Pinpoint the cell where the given text exists, returning its (x, y) midpoint coordinate. 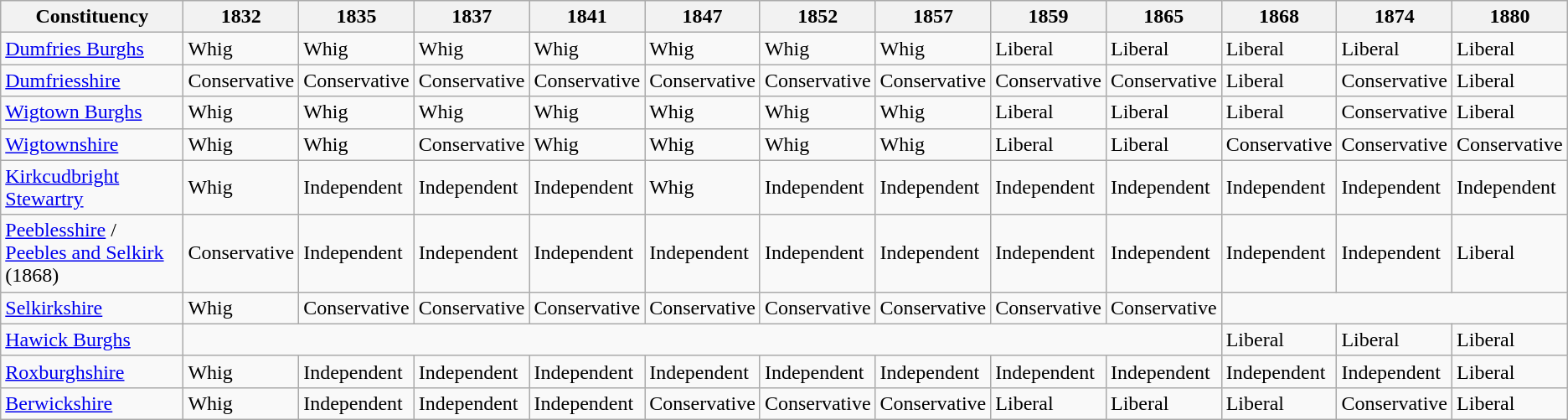
Dumfries Burghs (92, 49)
Peeblesshire / Peebles and Selkirk (1868) (92, 253)
1835 (357, 17)
Selkirkshire (92, 308)
Kirkcudbright Stewartry (92, 188)
1832 (241, 17)
Dumfriesshire (92, 80)
1837 (472, 17)
Wigtownshire (92, 144)
Wigtown Burghs (92, 112)
1865 (1163, 17)
Berwickshire (92, 403)
1868 (1279, 17)
1857 (933, 17)
Constituency (92, 17)
Hawick Burghs (92, 340)
1874 (1395, 17)
1859 (1049, 17)
Roxburghshire (92, 371)
1847 (703, 17)
1880 (1510, 17)
1841 (587, 17)
1852 (818, 17)
